Output the [x, y] coordinate of the center of the cell containing the given text.  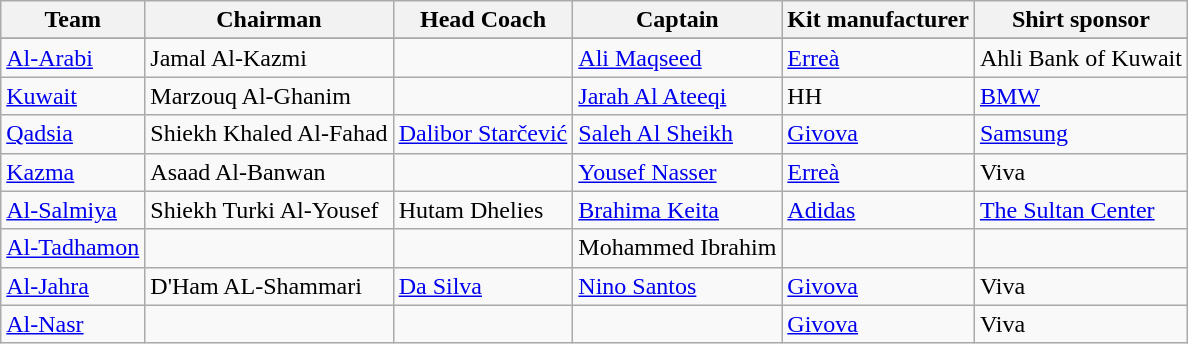
Kuwait [73, 96]
Yousef Nasser [678, 172]
Brahima Keita [678, 210]
Captain [678, 20]
The Sultan Center [1080, 210]
Al-Tadhamon [73, 248]
Da Silva [483, 286]
Jarah Al Ateeqi [678, 96]
Al-Nasr [73, 324]
Marzouq Al-Ghanim [269, 96]
Shiekh Khaled Al-Fahad [269, 134]
Shiekh Turki Al-Yousef [269, 210]
BMW [1080, 96]
Al-Salmiya [73, 210]
Samsung [1080, 134]
Kit manufacturer [878, 20]
Ali Maqseed [678, 58]
Adidas [878, 210]
Dalibor Starčević [483, 134]
Nino Santos [678, 286]
Asaad Al-Banwan [269, 172]
Hutam Dhelies [483, 210]
Mohammed Ibrahim [678, 248]
Kazma [73, 172]
Saleh Al Sheikh [678, 134]
Jamal Al-Kazmi [269, 58]
HH [878, 96]
Al-Jahra [73, 286]
Chairman [269, 20]
D'Ham AL-Shammari [269, 286]
Head Coach [483, 20]
Qadsia [73, 134]
Ahli Bank of Kuwait [1080, 58]
Shirt sponsor [1080, 20]
Al-Arabi [73, 58]
Team [73, 20]
